Extract the [x, y] coordinate from the center of the cell holding the provided text.  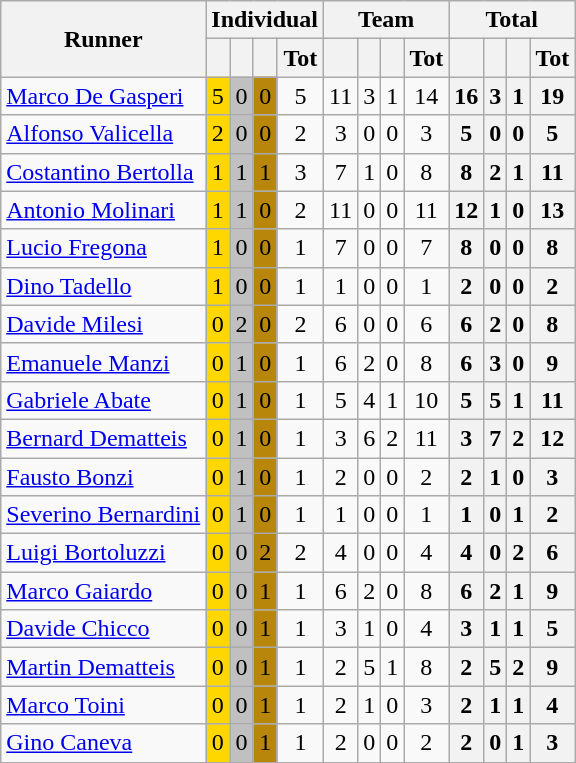
Luigi Bortoluzzi [104, 553]
Dino Tadello [104, 286]
Individual [265, 20]
Marco De Gasperi [104, 96]
19 [552, 96]
Antonio Molinari [104, 210]
Marco Toini [104, 705]
10 [426, 400]
Total [512, 20]
Davide Chicco [104, 629]
Emanuele Manzi [104, 362]
Martin Dematteis [104, 667]
Bernard Dematteis [104, 438]
Costantino Bertolla [104, 172]
Team [386, 20]
Davide Milesi [104, 324]
Runner [104, 39]
Fausto Bonzi [104, 477]
Lucio Fregona [104, 248]
Severino Bernardini [104, 515]
16 [466, 96]
13 [552, 210]
Gabriele Abate [104, 400]
Alfonso Valicella [104, 134]
14 [426, 96]
Gino Caneva [104, 743]
Marco Gaiardo [104, 591]
